For the text-containing cell, return its midpoint in [x, y] coordinate format. 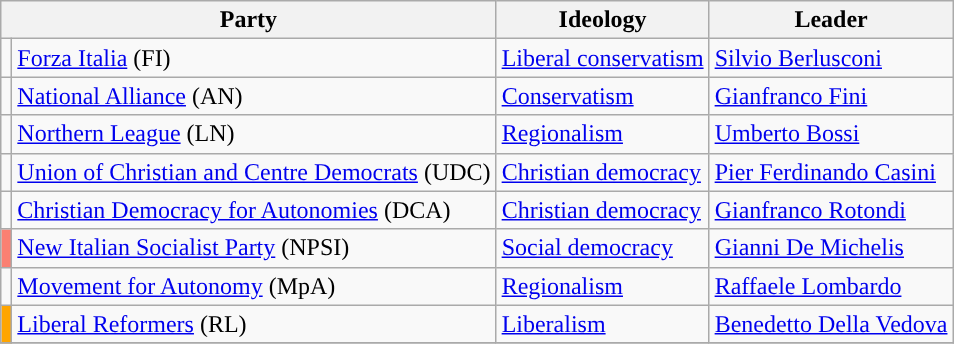
Forza Italia (FI) [254, 58]
Liberal conservatism [602, 58]
Gianni De Michelis [831, 248]
Conservatism [602, 96]
Benedetto Della Vedova [831, 324]
New Italian Socialist Party (NPSI) [254, 248]
Umberto Bossi [831, 134]
Gianfranco Fini [831, 96]
Union of Christian and Centre Democrats (UDC) [254, 172]
Ideology [602, 20]
Party [248, 20]
Leader [831, 20]
Pier Ferdinando Casini [831, 172]
Christian Democracy for Autonomies (DCA) [254, 210]
Movement for Autonomy (MpA) [254, 286]
National Alliance (AN) [254, 96]
Liberal Reformers (RL) [254, 324]
Gianfranco Rotondi [831, 210]
Northern League (LN) [254, 134]
Liberalism [602, 324]
Silvio Berlusconi [831, 58]
Raffaele Lombardo [831, 286]
Social democracy [602, 248]
